Locate the cell with the specified text and output its [x, y] center coordinate. 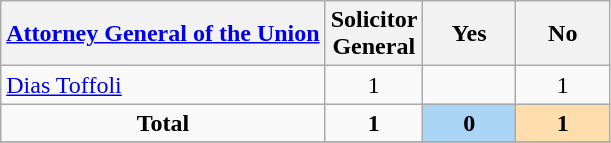
Attorney General of the Union [163, 34]
Solicitor General [374, 34]
Yes [469, 34]
No [563, 34]
Dias Toffoli [163, 85]
0 [469, 123]
Total [163, 123]
